For the text-containing cell, return its midpoint in (x, y) coordinate format. 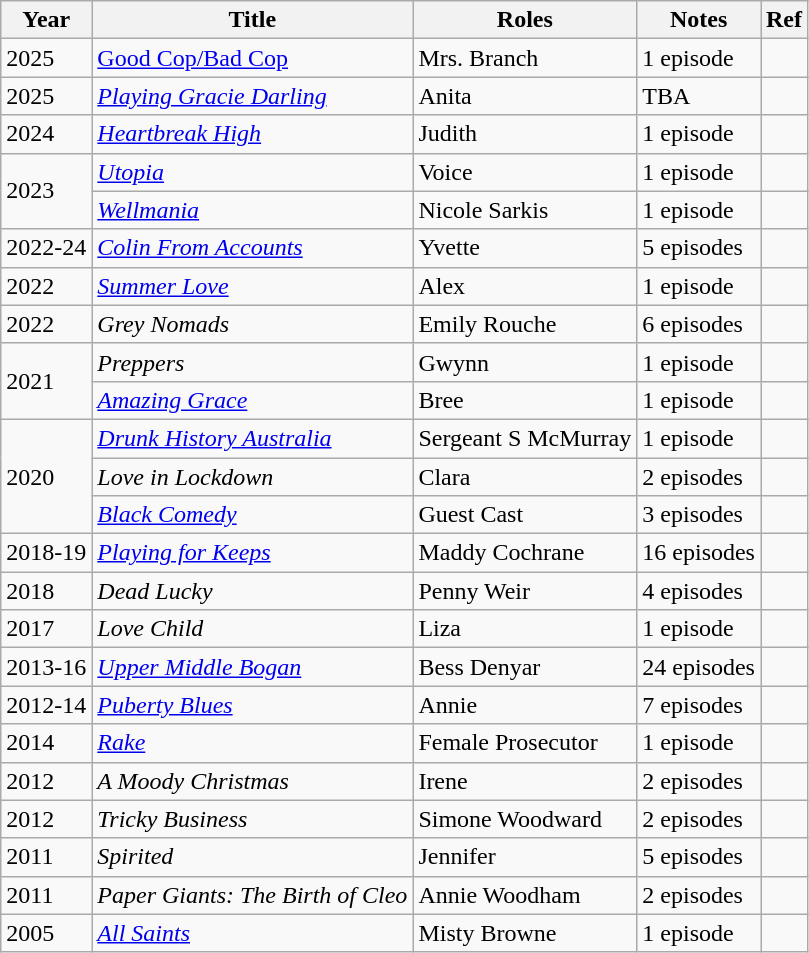
6 episodes (699, 324)
Nicole Sarkis (525, 210)
2013-16 (46, 667)
Irene (525, 781)
Paper Giants: The Birth of Cleo (252, 895)
Clara (525, 477)
7 episodes (699, 705)
Black Comedy (252, 515)
Bess Denyar (525, 667)
2022-24 (46, 248)
Heartbreak High (252, 134)
Misty Browne (525, 933)
Mrs. Branch (525, 58)
24 episodes (699, 667)
Female Prosecutor (525, 743)
Liza (525, 629)
Gwynn (525, 362)
Puberty Blues (252, 705)
Annie Woodham (525, 895)
Amazing Grace (252, 400)
Voice (525, 172)
Wellmania (252, 210)
4 episodes (699, 591)
Sergeant S McMurray (525, 438)
Emily Rouche (525, 324)
2018 (46, 591)
2018-19 (46, 553)
Judith (525, 134)
Bree (525, 400)
Tricky Business (252, 819)
Love Child (252, 629)
Love in Lockdown (252, 477)
Jennifer (525, 857)
A Moody Christmas (252, 781)
TBA (699, 96)
Annie (525, 705)
2014 (46, 743)
Summer Love (252, 286)
2005 (46, 933)
Colin From Accounts (252, 248)
Simone Woodward (525, 819)
Good Cop/Bad Cop (252, 58)
Rake (252, 743)
Spirited (252, 857)
Playing for Keeps (252, 553)
Title (252, 20)
Utopia (252, 172)
Anita (525, 96)
2017 (46, 629)
2020 (46, 476)
Alex (525, 286)
Grey Nomads (252, 324)
3 episodes (699, 515)
Guest Cast (525, 515)
Drunk History Australia (252, 438)
2021 (46, 381)
Ref (784, 20)
Upper Middle Bogan (252, 667)
Year (46, 20)
Preppers (252, 362)
Playing Gracie Darling (252, 96)
Dead Lucky (252, 591)
Notes (699, 20)
Yvette (525, 248)
All Saints (252, 933)
2023 (46, 191)
2012-14 (46, 705)
Roles (525, 20)
Penny Weir (525, 591)
Maddy Cochrane (525, 553)
2024 (46, 134)
16 episodes (699, 553)
